Extract the [X, Y] coordinate from the center of the cell holding the provided text.  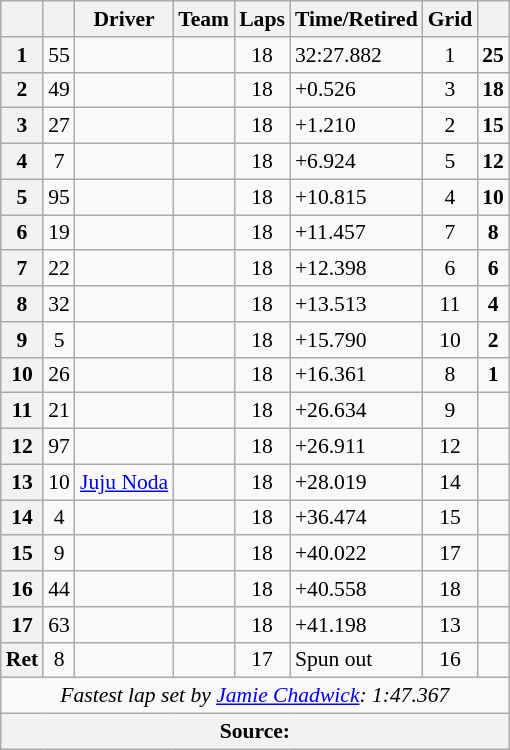
Juju Noda [124, 482]
Spun out [356, 660]
55 [59, 55]
32 [59, 304]
32:27.882 [356, 55]
22 [59, 269]
+28.019 [356, 482]
Fastest lap set by Jamie Chadwick: 1:47.367 [255, 696]
Ret [22, 660]
+16.361 [356, 375]
+36.474 [356, 518]
+1.210 [356, 126]
44 [59, 589]
21 [59, 411]
+41.198 [356, 625]
Time/Retired [356, 19]
+10.815 [356, 197]
+40.022 [356, 554]
49 [59, 90]
25 [493, 55]
63 [59, 625]
Laps [262, 19]
26 [59, 375]
+13.513 [356, 304]
19 [59, 233]
Grid [450, 19]
+6.924 [356, 162]
+26.634 [356, 411]
+26.911 [356, 447]
Driver [124, 19]
97 [59, 447]
27 [59, 126]
+15.790 [356, 340]
95 [59, 197]
Source: [255, 732]
+11.457 [356, 233]
Team [204, 19]
+40.558 [356, 589]
+12.398 [356, 269]
+0.526 [356, 90]
